Identify which cell holds the provided text, then report its [X, Y] central coordinate. 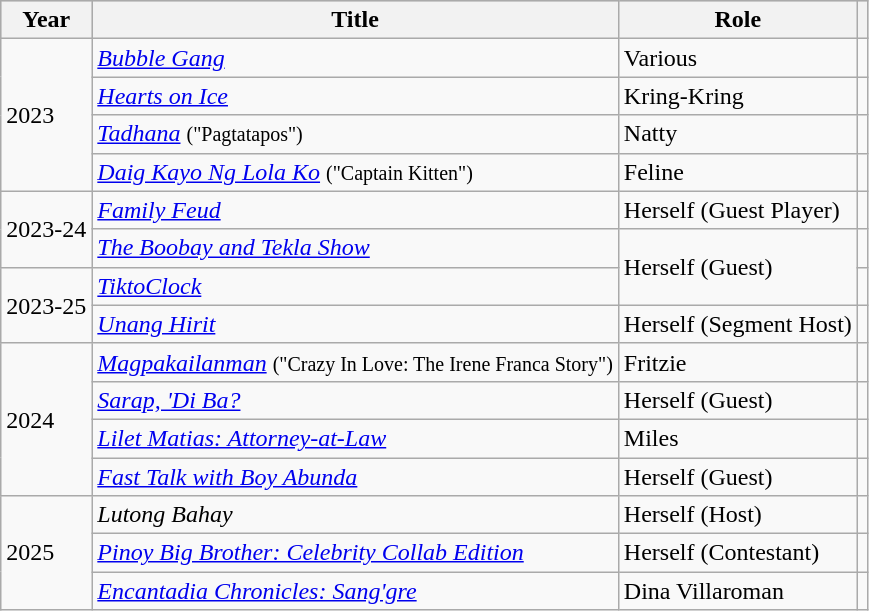
Sarap, 'Di Ba? [356, 400]
Fritzie [738, 362]
Title [356, 20]
Various [738, 58]
Bubble Gang [356, 58]
Fast Talk with Boy Abunda [356, 477]
Daig Kayo Ng Lola Ko ("Captain Kitten") [356, 172]
Lilet Matias: Attorney-at-Law [356, 438]
TiktoClock [356, 286]
Unang Hirit [356, 324]
2025 [46, 553]
Pinoy Big Brother: Celebrity Collab Edition [356, 553]
Role [738, 20]
Hearts on Ice [356, 96]
Herself (Host) [738, 515]
Herself (Segment Host) [738, 324]
2024 [46, 419]
Herself (Contestant) [738, 553]
Lutong Bahay [356, 515]
Family Feud [356, 210]
Tadhana ("Pagtatapos") [356, 134]
Natty [738, 134]
2023 [46, 115]
2023-24 [46, 229]
Encantadia Chronicles: Sang'gre [356, 591]
Kring-Kring [738, 96]
The Boobay and Tekla Show [356, 248]
Year [46, 20]
Dina Villaroman [738, 591]
2023-25 [46, 305]
Herself (Guest Player) [738, 210]
Miles [738, 438]
Feline [738, 172]
Magpakailanman ("Crazy In Love: The Irene Franca Story") [356, 362]
